From the cell containing the given text, extract its center point as (X, Y) coordinate. 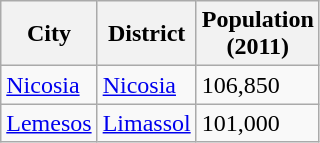
Limassol (146, 123)
City (49, 34)
District (146, 34)
Population(2011) (258, 34)
101,000 (258, 123)
Lemesos (49, 123)
106,850 (258, 85)
